Pinpoint the cell where the given text exists, returning its (X, Y) midpoint coordinate. 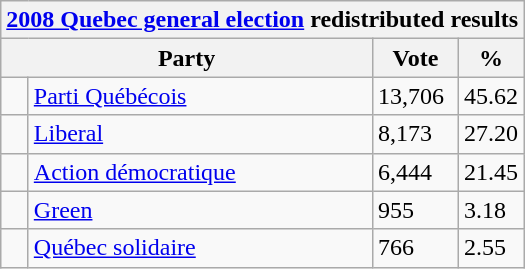
3.18 (490, 210)
Party (187, 58)
766 (415, 248)
2.55 (490, 248)
Green (200, 210)
2008 Quebec general election redistributed results (262, 20)
6,444 (415, 172)
Parti Québécois (200, 96)
27.20 (490, 134)
Action démocratique (200, 172)
8,173 (415, 134)
Québec solidaire (200, 248)
955 (415, 210)
21.45 (490, 172)
Vote (415, 58)
% (490, 58)
Liberal (200, 134)
13,706 (415, 96)
45.62 (490, 96)
